Determine the (x, y) coordinate at the center of the cell enclosing the given text.  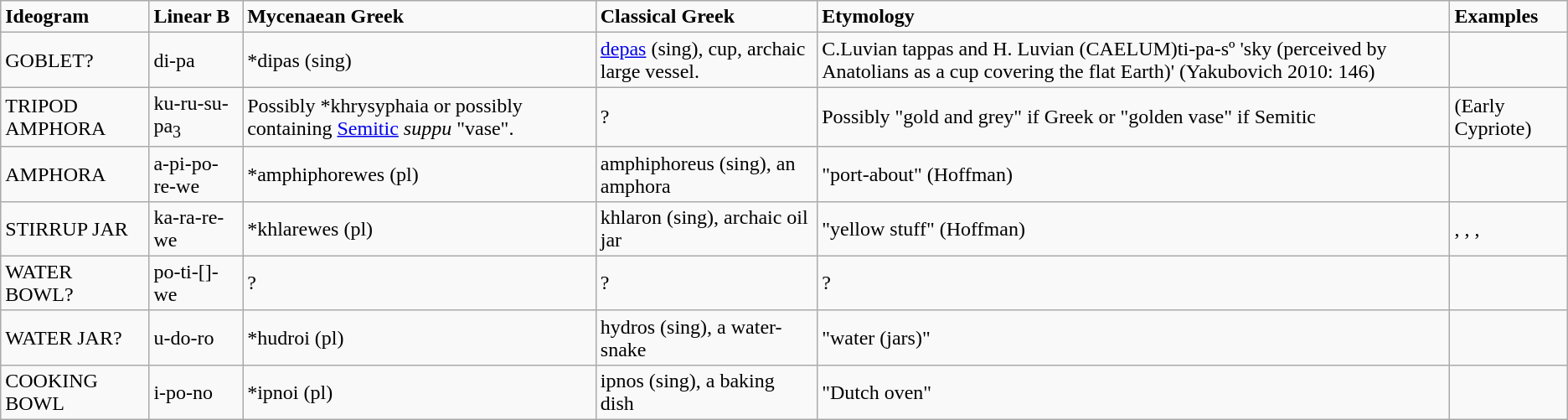
Mycenaean Greek (420, 17)
"port-about" (Hoffman) (1134, 174)
Possibly *khrysyphaia or possibly containing Semitic suppu "vase". (420, 117)
Etymology (1134, 17)
, , , (1509, 228)
GOBLET? (75, 60)
Possibly "gold and grey" if Greek or "golden vase" if Semitic (1134, 117)
Linear B (196, 17)
(Early Cypriote) (1509, 117)
Classical Greek (706, 17)
C.Luvian tappas and H. Luvian (CAELUM)ti-pa-sº 'sky (perceived by Anatolians as a cup covering the flat Earth)' (Yakubovich 2010: 146) (1134, 60)
*hudroi (pl) (420, 337)
khlaron (sing), archaic oil jar (706, 228)
"water (jars)" (1134, 337)
COOKING BOWL (75, 392)
i-po-no (196, 392)
*ipnoi (pl) (420, 392)
WATER JAR? (75, 337)
Examples (1509, 17)
ipnos (sing), a baking dish (706, 392)
ku-ru-su-pa3 (196, 117)
*dipas (sing) (420, 60)
STIRRUP JAR (75, 228)
ka-ra-re-we (196, 228)
"yellow stuff" (Hoffman) (1134, 228)
amphiphoreus (sing), an amphora (706, 174)
a-pi-po-re-we (196, 174)
TRIPOD AMPHORA (75, 117)
po-ti-[]-we (196, 283)
depas (sing), cup, archaic large vessel. (706, 60)
AMPHORA (75, 174)
u-do-ro (196, 337)
*khlarewes (pl) (420, 228)
"Dutch oven" (1134, 392)
di-pa (196, 60)
*amphiphorewes (pl) (420, 174)
WATER BOWL? (75, 283)
hydros (sing), a water-snake (706, 337)
Ideogram (75, 17)
